Scan for the cell matching the given text and deliver its [X, Y] coordinate at center. 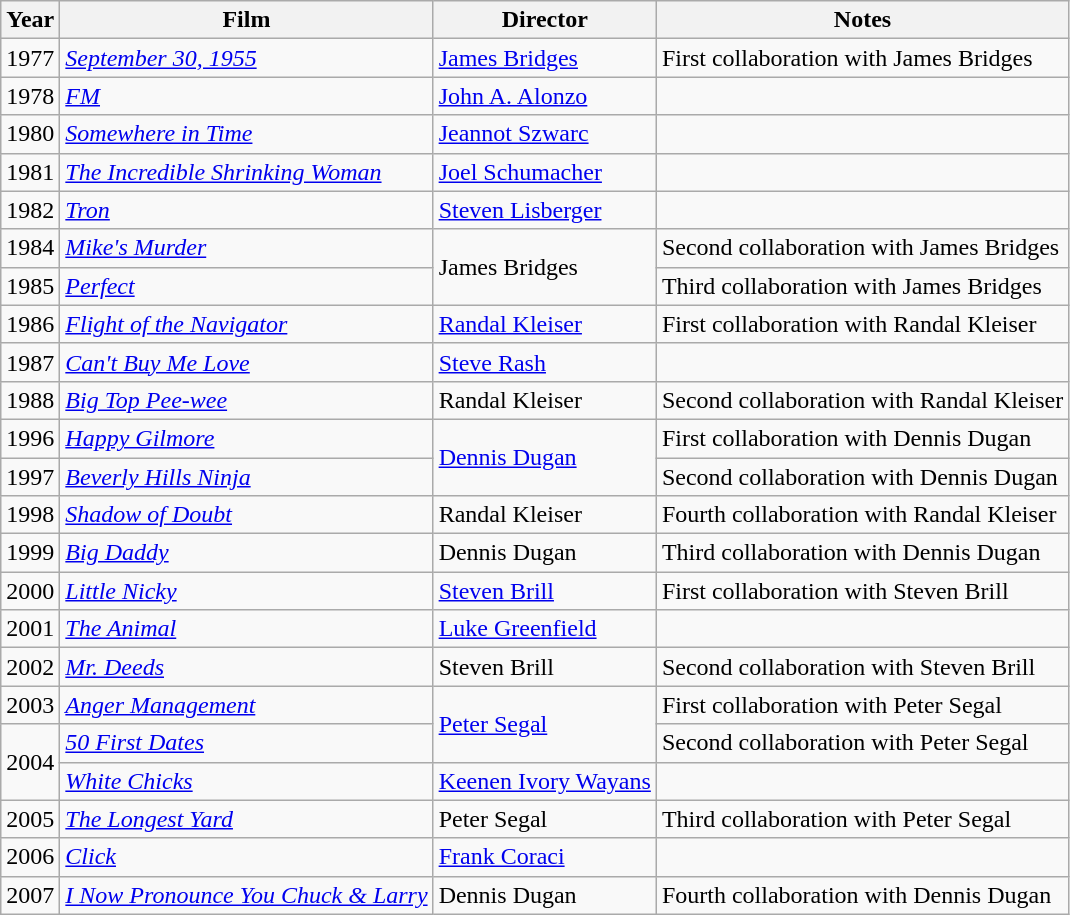
Mike's Murder [246, 248]
1981 [30, 172]
1982 [30, 210]
Frank Coraci [544, 857]
FM [246, 96]
Fourth collaboration with Dennis Dugan [862, 895]
2000 [30, 591]
2006 [30, 857]
First collaboration with Peter Segal [862, 705]
1977 [30, 58]
Third collaboration with Peter Segal [862, 819]
Second collaboration with Peter Segal [862, 743]
Jeannot Szwarc [544, 134]
First collaboration with James Bridges [862, 58]
John A. Alonzo [544, 96]
1978 [30, 96]
1987 [30, 362]
1988 [30, 400]
Steve Rash [544, 362]
Notes [862, 20]
Anger Management [246, 705]
Luke Greenfield [544, 629]
Tron [246, 210]
Second collaboration with Steven Brill [862, 667]
2002 [30, 667]
1998 [30, 515]
Third collaboration with Dennis Dugan [862, 553]
Second collaboration with Dennis Dugan [862, 477]
First collaboration with Dennis Dugan [862, 438]
1984 [30, 248]
1996 [30, 438]
2003 [30, 705]
Happy Gilmore [246, 438]
The Animal [246, 629]
Film [246, 20]
I Now Pronounce You Chuck & Larry [246, 895]
Big Daddy [246, 553]
Director [544, 20]
Little Nicky [246, 591]
Year [30, 20]
Third collaboration with James Bridges [862, 286]
The Longest Yard [246, 819]
Second collaboration with Randal Kleiser [862, 400]
Shadow of Doubt [246, 515]
Can't Buy Me Love [246, 362]
1999 [30, 553]
Fourth collaboration with Randal Kleiser [862, 515]
1986 [30, 324]
1980 [30, 134]
Somewhere in Time [246, 134]
2007 [30, 895]
2001 [30, 629]
Beverly Hills Ninja [246, 477]
White Chicks [246, 781]
Click [246, 857]
First collaboration with Steven Brill [862, 591]
1997 [30, 477]
First collaboration with Randal Kleiser [862, 324]
Perfect [246, 286]
Steven Lisberger [544, 210]
1985 [30, 286]
Second collaboration with James Bridges [862, 248]
Big Top Pee-wee [246, 400]
2005 [30, 819]
September 30, 1955 [246, 58]
Flight of the Navigator [246, 324]
Keenen Ivory Wayans [544, 781]
50 First Dates [246, 743]
The Incredible Shrinking Woman [246, 172]
2004 [30, 762]
Mr. Deeds [246, 667]
Joel Schumacher [544, 172]
